Return the (X, Y) coordinate for the center point of the cell that contains the specified text.  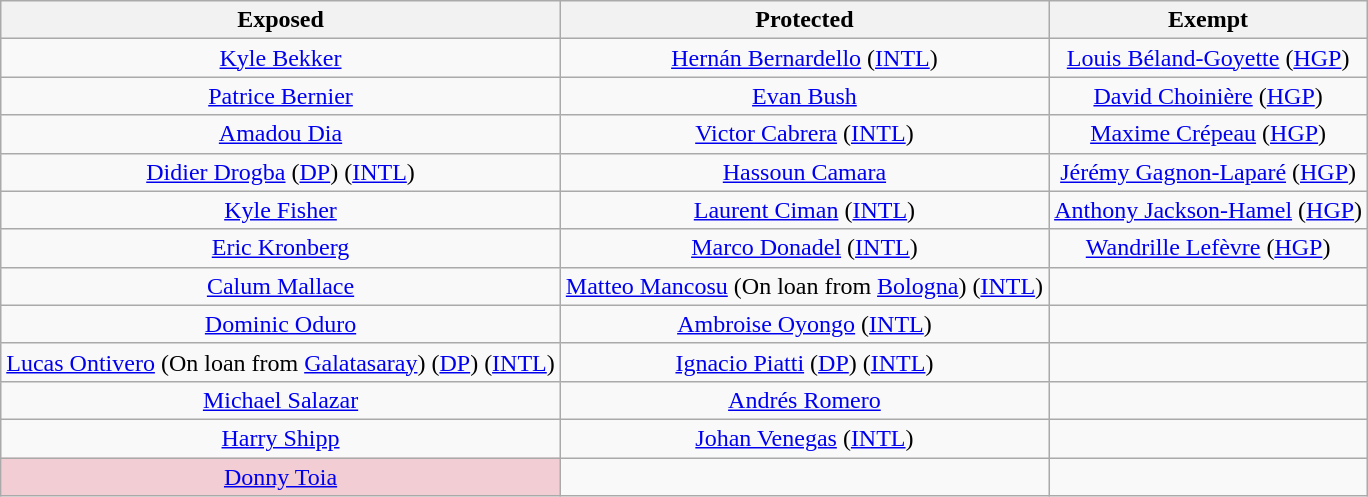
Wandrille Lefèvre (HGP) (1208, 248)
Patrice Bernier (281, 96)
Hernán Bernardello (INTL) (804, 58)
Exposed (281, 20)
Louis Béland-Goyette (HGP) (1208, 58)
Hassoun Camara (804, 172)
Exempt (1208, 20)
Ignacio Piatti (DP) (INTL) (804, 362)
Anthony Jackson-Hamel (HGP) (1208, 210)
Marco Donadel (INTL) (804, 248)
Lucas Ontivero (On loan from Galatasaray) (DP) (INTL) (281, 362)
Protected (804, 20)
Harry Shipp (281, 438)
Calum Mallace (281, 286)
Kyle Fisher (281, 210)
Amadou Dia (281, 134)
Jérémy Gagnon-Laparé (HGP) (1208, 172)
Michael Salazar (281, 400)
Victor Cabrera (INTL) (804, 134)
Laurent Ciman (INTL) (804, 210)
Evan Bush (804, 96)
Kyle Bekker (281, 58)
Maxime Crépeau (HGP) (1208, 134)
David Choinière (HGP) (1208, 96)
Johan Venegas (INTL) (804, 438)
Eric Kronberg (281, 248)
Didier Drogba (DP) (INTL) (281, 172)
Andrés Romero (804, 400)
Matteo Mancosu (On loan from Bologna) (INTL) (804, 286)
Dominic Oduro (281, 324)
Donny Toia (281, 477)
Ambroise Oyongo (INTL) (804, 324)
